Provide the [X, Y] coordinate of the cell's center where the given text is located.  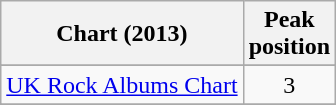
Chart (2013) [122, 34]
3 [289, 85]
UK Rock Albums Chart [122, 85]
Peakposition [289, 34]
